Detect which cell encompasses the target text, then output its [x, y] center coordinate. 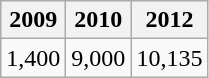
10,135 [170, 58]
2010 [98, 20]
9,000 [98, 58]
2009 [34, 20]
1,400 [34, 58]
2012 [170, 20]
